Find where the given text appears and provide that cell's center as [x, y] coordinate. 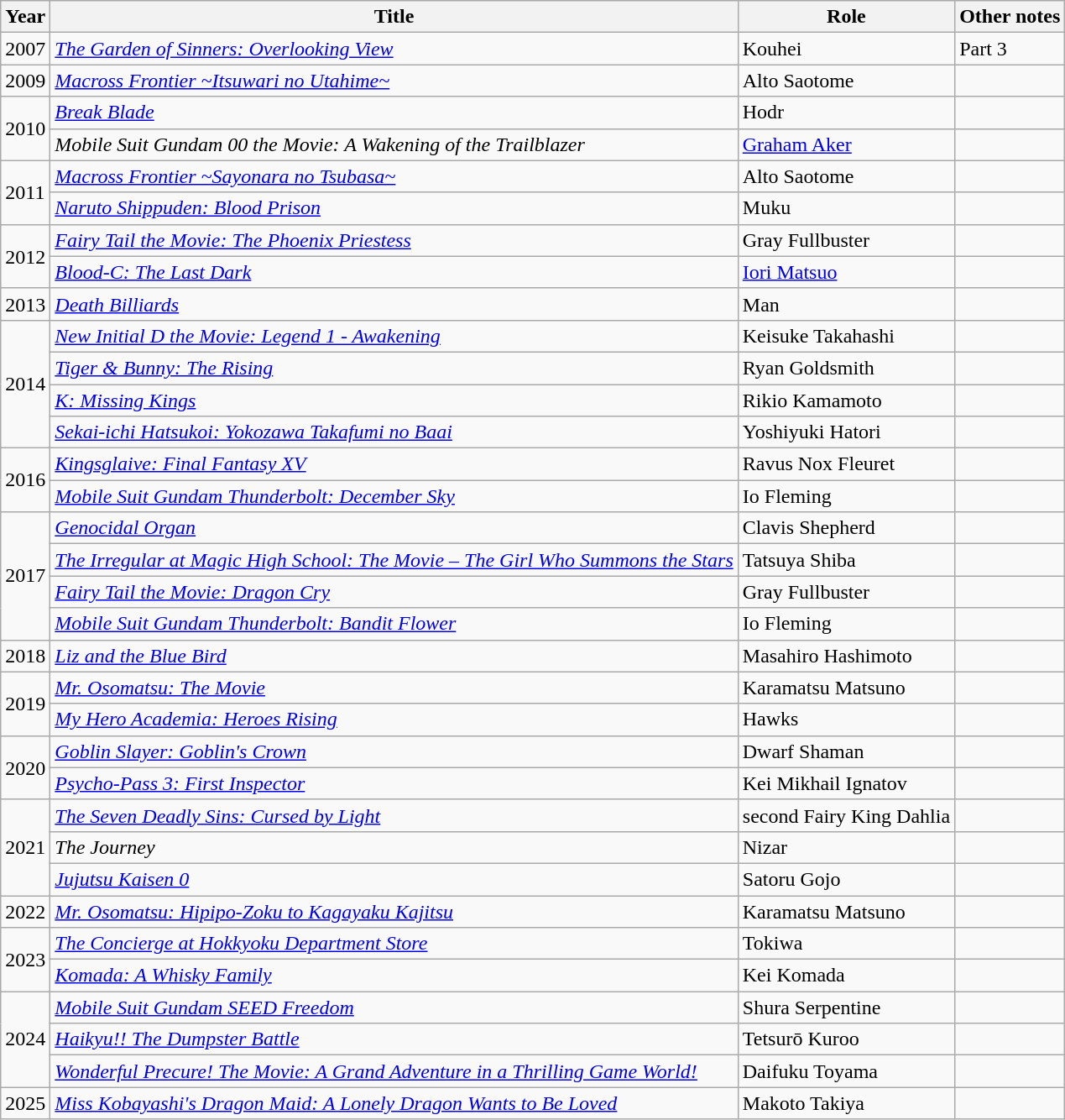
K: Missing Kings [394, 400]
Muku [846, 208]
2024 [25, 1039]
Haikyu!! The Dumpster Battle [394, 1039]
2021 [25, 847]
Rikio Kamamoto [846, 400]
Year [25, 17]
Clavis Shepherd [846, 528]
2007 [25, 49]
Title [394, 17]
Mobile Suit Gundam Thunderbolt: December Sky [394, 496]
Tatsuya Shiba [846, 560]
Satoru Gojo [846, 879]
Psycho-Pass 3: First Inspector [394, 783]
Mobile Suit Gundam 00 the Movie: A Wakening of the Trailblazer [394, 144]
Kouhei [846, 49]
second Fairy King Dahlia [846, 815]
Masahiro Hashimoto [846, 656]
Yoshiyuki Hatori [846, 432]
The Journey [394, 847]
2011 [25, 192]
Miss Kobayashi's Dragon Maid: A Lonely Dragon Wants to Be Loved [394, 1103]
Nizar [846, 847]
Kingsglaive: Final Fantasy XV [394, 464]
2020 [25, 767]
Graham Aker [846, 144]
The Irregular at Magic High School: The Movie – The Girl Who Summons the Stars [394, 560]
Dwarf Shaman [846, 751]
Death Billiards [394, 304]
2013 [25, 304]
Other notes [1010, 17]
2022 [25, 911]
Goblin Slayer: Goblin's Crown [394, 751]
Genocidal Organ [394, 528]
Kei Mikhail Ignatov [846, 783]
Makoto Takiya [846, 1103]
Fairy Tail the Movie: The Phoenix Priestess [394, 240]
Role [846, 17]
Liz and the Blue Bird [394, 656]
Break Blade [394, 113]
Naruto Shippuden: Blood Prison [394, 208]
Macross Frontier ~Itsuwari no Utahime~ [394, 81]
Iori Matsuo [846, 272]
2014 [25, 384]
Hawks [846, 720]
Tokiwa [846, 944]
The Concierge at Hokkyoku Department Store [394, 944]
My Hero Academia: Heroes Rising [394, 720]
Blood-C: The Last Dark [394, 272]
Part 3 [1010, 49]
Hodr [846, 113]
Tiger & Bunny: The Rising [394, 368]
Kei Komada [846, 976]
Ravus Nox Fleuret [846, 464]
Mr. Osomatsu: The Movie [394, 688]
Jujutsu Kaisen 0 [394, 879]
The Seven Deadly Sins: Cursed by Light [394, 815]
New Initial D the Movie: Legend 1 - Awakening [394, 336]
The Garden of Sinners: Overlooking View [394, 49]
2017 [25, 576]
2010 [25, 128]
Mr. Osomatsu: Hipipo-Zoku to Kagayaku Kajitsu [394, 911]
Sekai-ichi Hatsukoi: Yokozawa Takafumi no Baai [394, 432]
Mobile Suit Gundam Thunderbolt: Bandit Flower [394, 624]
Tetsurō Kuroo [846, 1039]
2016 [25, 480]
2023 [25, 960]
2019 [25, 704]
Ryan Goldsmith [846, 368]
Komada: A Whisky Family [394, 976]
2025 [25, 1103]
Shura Serpentine [846, 1007]
Man [846, 304]
2012 [25, 256]
Keisuke Takahashi [846, 336]
2018 [25, 656]
Macross Frontier ~Sayonara no Tsubasa~ [394, 176]
Mobile Suit Gundam SEED Freedom [394, 1007]
Fairy Tail the Movie: Dragon Cry [394, 592]
Daifuku Toyama [846, 1071]
Wonderful Precure! The Movie: A Grand Adventure in a Thrilling Game World! [394, 1071]
2009 [25, 81]
